Pinpoint the cell where the given text exists, returning its [X, Y] midpoint coordinate. 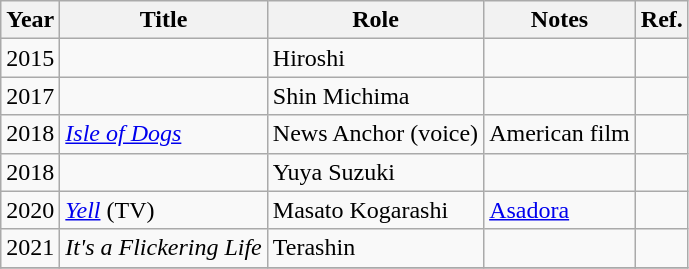
News Anchor (voice) [375, 134]
Isle of Dogs [164, 134]
2020 [30, 210]
2015 [30, 58]
Hiroshi [375, 58]
2021 [30, 248]
Year [30, 20]
It's a Flickering Life [164, 248]
Yuya Suzuki [375, 172]
Yell (TV) [164, 210]
Masato Kogarashi [375, 210]
Shin Michima [375, 96]
American film [560, 134]
2017 [30, 96]
Ref. [662, 20]
Notes [560, 20]
Role [375, 20]
Terashin [375, 248]
Title [164, 20]
Asadora [560, 210]
